Detect which cell encompasses the target text, then output its [X, Y] center coordinate. 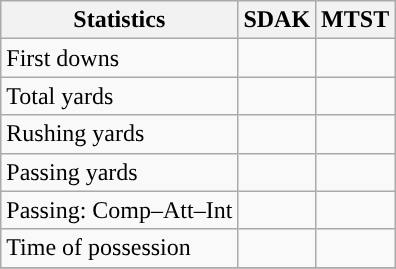
SDAK [277, 20]
Passing: Comp–Att–Int [120, 210]
MTST [356, 20]
Rushing yards [120, 134]
Passing yards [120, 172]
Total yards [120, 96]
Statistics [120, 20]
First downs [120, 58]
Time of possession [120, 248]
